Pinpoint the cell where the given text exists, returning its (X, Y) midpoint coordinate. 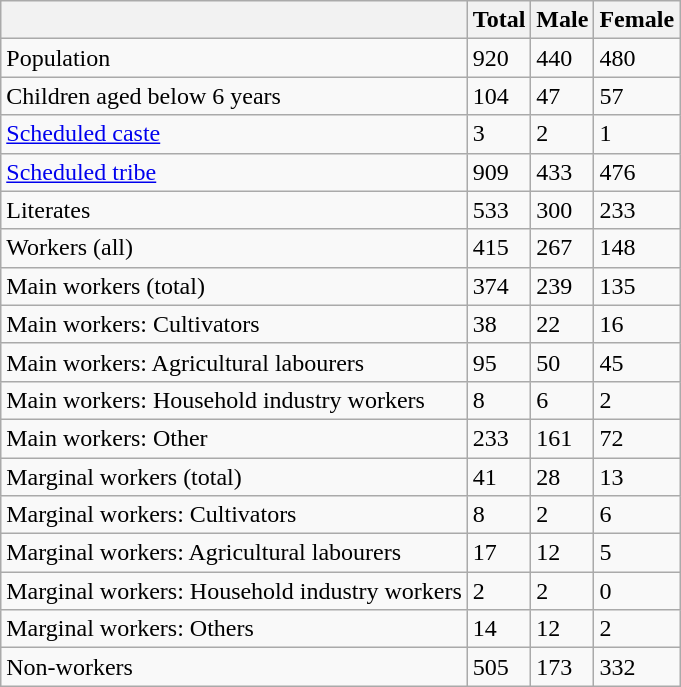
28 (562, 477)
Main workers: Agricultural labourers (234, 362)
Scheduled tribe (234, 172)
14 (499, 629)
148 (637, 248)
38 (499, 324)
Workers (all) (234, 248)
135 (637, 286)
Scheduled caste (234, 134)
433 (562, 172)
415 (499, 248)
Male (562, 20)
41 (499, 477)
0 (637, 591)
104 (499, 96)
476 (637, 172)
533 (499, 210)
440 (562, 58)
17 (499, 553)
47 (562, 96)
Marginal workers: Agricultural labourers (234, 553)
332 (637, 667)
3 (499, 134)
57 (637, 96)
173 (562, 667)
50 (562, 362)
1 (637, 134)
Non-workers (234, 667)
Marginal workers: Household industry workers (234, 591)
239 (562, 286)
Children aged below 6 years (234, 96)
Population (234, 58)
45 (637, 362)
920 (499, 58)
480 (637, 58)
374 (499, 286)
161 (562, 438)
Total (499, 20)
Main workers: Cultivators (234, 324)
505 (499, 667)
5 (637, 553)
909 (499, 172)
Main workers: Household industry workers (234, 400)
Female (637, 20)
300 (562, 210)
Marginal workers: Others (234, 629)
16 (637, 324)
13 (637, 477)
Main workers: Other (234, 438)
95 (499, 362)
Main workers (total) (234, 286)
Literates (234, 210)
22 (562, 324)
72 (637, 438)
Marginal workers (total) (234, 477)
Marginal workers: Cultivators (234, 515)
267 (562, 248)
